Pinpoint the cell where the given text exists, returning its [x, y] midpoint coordinate. 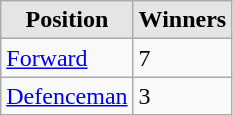
7 [182, 58]
3 [182, 96]
Forward [67, 58]
Defenceman [67, 96]
Winners [182, 20]
Position [67, 20]
